Locate the cell with the specified text and output its [x, y] center coordinate. 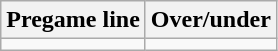
Over/under [210, 20]
Pregame line [74, 20]
